Detect which cell encompasses the target text, then output its (x, y) center coordinate. 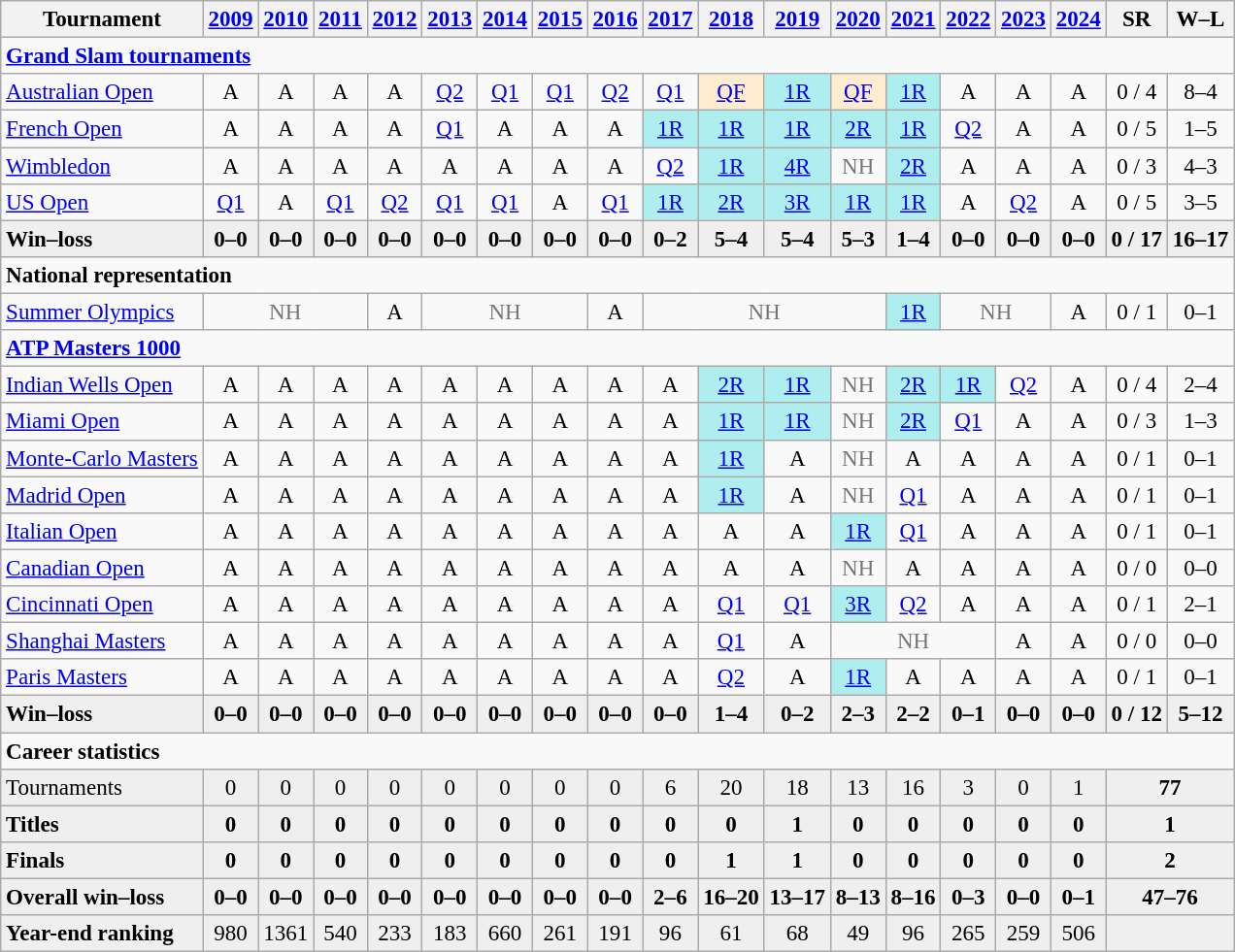
49 (858, 934)
National representation (617, 276)
265 (969, 934)
6 (670, 788)
2014 (505, 19)
13 (858, 788)
233 (394, 934)
259 (1023, 934)
0–3 (969, 898)
Tournaments (102, 788)
2013 (451, 19)
Shanghai Masters (102, 641)
4–3 (1200, 166)
261 (559, 934)
2009 (231, 19)
Finals (102, 861)
Italian Open (102, 532)
2–1 (1200, 605)
SR (1136, 19)
540 (341, 934)
2–6 (670, 898)
2–3 (858, 714)
16–20 (731, 898)
47–76 (1169, 898)
Australian Open (102, 92)
4R (797, 166)
2015 (559, 19)
2023 (1023, 19)
8–16 (913, 898)
Tournament (102, 19)
61 (731, 934)
Titles (102, 824)
16 (913, 788)
US Open (102, 203)
W–L (1200, 19)
2019 (797, 19)
ATP Masters 1000 (617, 348)
191 (616, 934)
16–17 (1200, 239)
20 (731, 788)
Overall win–loss (102, 898)
980 (231, 934)
Wimbledon (102, 166)
2018 (731, 19)
5–3 (858, 239)
13–17 (797, 898)
8–4 (1200, 92)
French Open (102, 129)
Summer Olympics (102, 312)
2021 (913, 19)
Year-end ranking (102, 934)
2 (1169, 861)
Canadian Open (102, 568)
Indian Wells Open (102, 385)
3–5 (1200, 203)
Miami Open (102, 422)
506 (1078, 934)
77 (1169, 788)
2–4 (1200, 385)
2016 (616, 19)
18 (797, 788)
1361 (285, 934)
1–3 (1200, 422)
Monte-Carlo Masters (102, 458)
Cincinnati Open (102, 605)
Paris Masters (102, 677)
2012 (394, 19)
0 / 12 (1136, 714)
660 (505, 934)
2010 (285, 19)
68 (797, 934)
Career statistics (617, 751)
5–12 (1200, 714)
2022 (969, 19)
2011 (341, 19)
Madrid Open (102, 495)
2020 (858, 19)
0 / 17 (1136, 239)
1–5 (1200, 129)
3 (969, 788)
Grand Slam tournaments (617, 56)
2017 (670, 19)
8–13 (858, 898)
183 (451, 934)
2024 (1078, 19)
2–2 (913, 714)
